Extract the [x, y] coordinate from the center of the cell holding the provided text.  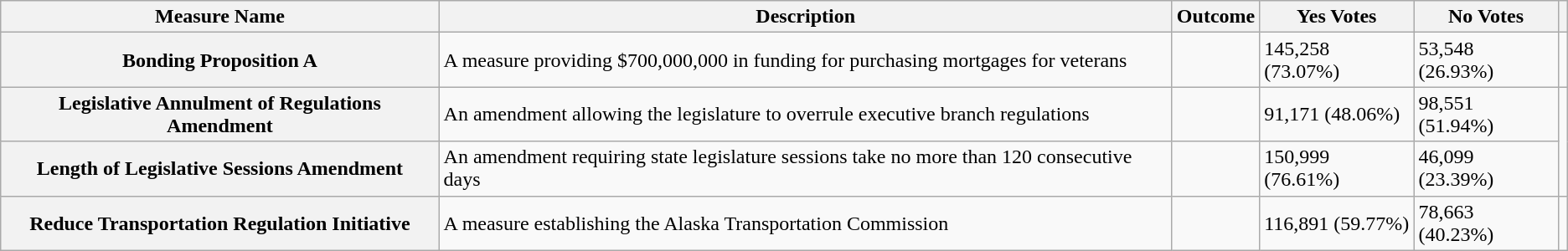
53,548 (26.93%) [1486, 60]
145,258 (73.07%) [1337, 60]
Yes Votes [1337, 17]
Reduce Transportation Regulation Initiative [219, 223]
116,891 (59.77%) [1337, 223]
91,171 (48.06%) [1337, 114]
Outcome [1215, 17]
150,999 (76.61%) [1337, 169]
46,099 (23.39%) [1486, 169]
Length of Legislative Sessions Amendment [219, 169]
An amendment requiring state legislature sessions take no more than 120 consecutive days [806, 169]
A measure providing $700,000,000 in funding for purchasing mortgages for veterans [806, 60]
Description [806, 17]
No Votes [1486, 17]
98,551 (51.94%) [1486, 114]
Legislative Annulment of Regulations Amendment [219, 114]
An amendment allowing the legislature to overrule executive branch regulations [806, 114]
78,663 (40.23%) [1486, 223]
Bonding Proposition A [219, 60]
A measure establishing the Alaska Transportation Commission [806, 223]
Measure Name [219, 17]
